Identify which cell holds the provided text, then report its (x, y) central coordinate. 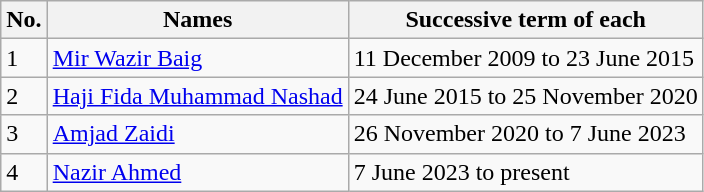
Nazir Ahmed (198, 172)
1 (24, 58)
Mir Wazir Baig (198, 58)
11 December 2009 to 23 June 2015 (526, 58)
2 (24, 96)
Amjad Zaidi (198, 134)
26 November 2020 to 7 June 2023 (526, 134)
No. (24, 20)
4 (24, 172)
3 (24, 134)
24 June 2015 to 25 November 2020 (526, 96)
Haji Fida Muhammad Nashad (198, 96)
Names (198, 20)
7 June 2023 to present (526, 172)
Successive term of each (526, 20)
